Locate the cell with the specified text and output its (x, y) center coordinate. 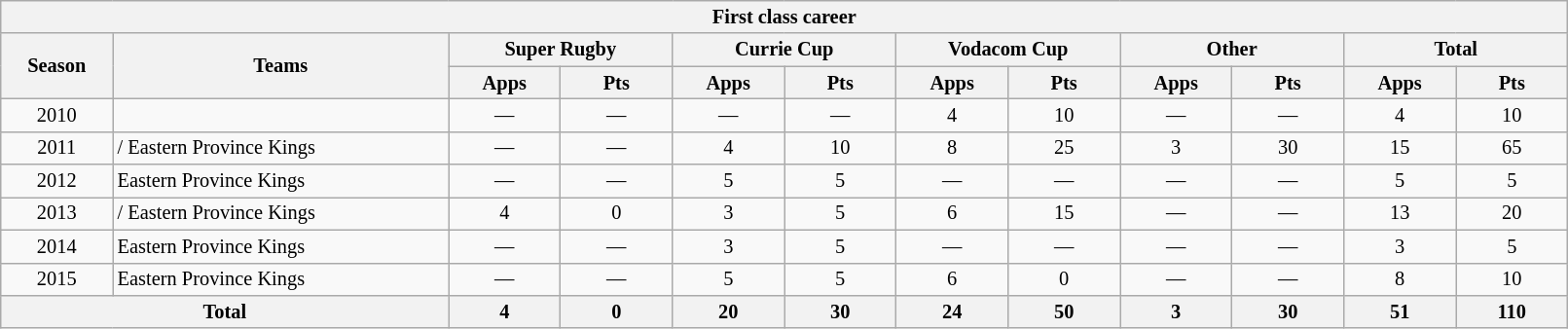
2015 (56, 279)
2014 (56, 246)
24 (952, 311)
2010 (56, 115)
First class career (784, 17)
2012 (56, 181)
Other (1232, 50)
2013 (56, 213)
50 (1065, 311)
2011 (56, 148)
Teams (280, 66)
Currie Cup (784, 50)
65 (1513, 148)
Super Rugby (561, 50)
51 (1400, 311)
110 (1513, 311)
13 (1400, 213)
Vodacom Cup (1008, 50)
25 (1065, 148)
Season (56, 66)
